Capture the cell that displays the provided text and extract its [x, y] central coordinate. 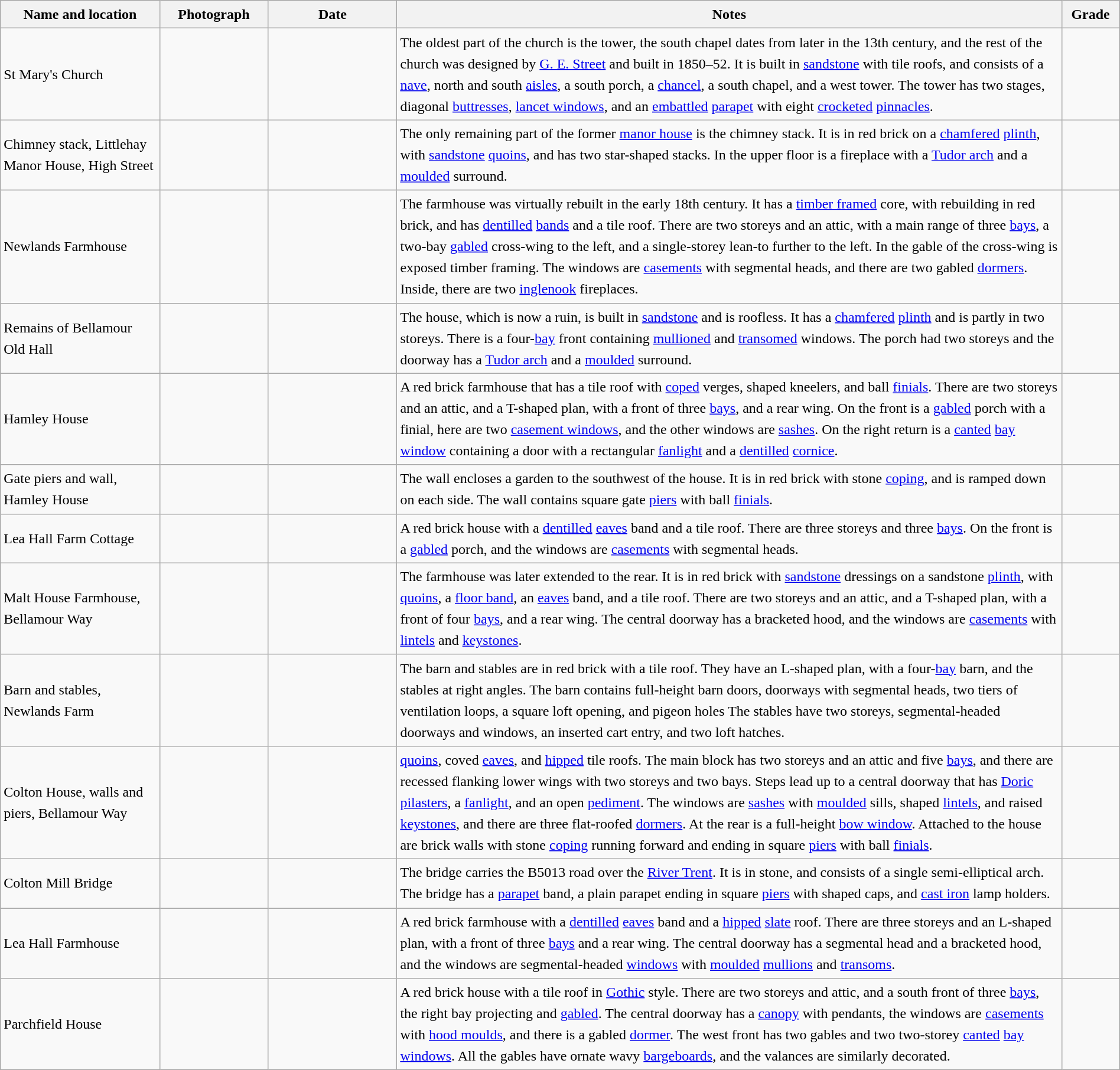
Photograph [214, 14]
Lea Hall Farmhouse [80, 944]
Colton Mill Bridge [80, 883]
Hamley House [80, 419]
Notes [729, 14]
Gate piers and wall, Hamley House [80, 489]
Colton House, walls and piers, Bellamour Way [80, 802]
Malt House Farmhouse,Bellamour Way [80, 608]
Chimney stack, Littlehay Manor House, High Street [80, 155]
Name and location [80, 14]
St Mary's Church [80, 74]
Remains of Bellamour Old Hall [80, 338]
Barn and stables, Newlands Farm [80, 700]
Parchfield House [80, 1024]
Grade [1090, 14]
Date [333, 14]
Lea Hall Farm Cottage [80, 539]
Newlands Farmhouse [80, 247]
